For the text-containing cell, return its midpoint in [X, Y] coordinate format. 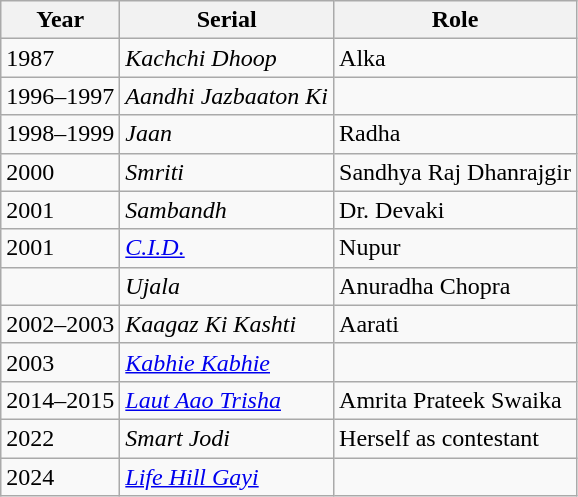
Smriti [227, 172]
Aarati [456, 324]
Dr. Devaki [456, 210]
Sandhya Raj Dhanrajgir [456, 172]
Serial [227, 20]
2003 [60, 362]
Aandhi Jazbaaton Ki [227, 96]
2000 [60, 172]
Ujala [227, 286]
Role [456, 20]
Smart Jodi [227, 438]
2014–2015 [60, 400]
Year [60, 20]
Kabhie Kabhie [227, 362]
1998–1999 [60, 134]
1996–1997 [60, 96]
Radha [456, 134]
Life Hill Gayi [227, 477]
2002–2003 [60, 324]
Amrita Prateek Swaika [456, 400]
Kaagaz Ki Kashti [227, 324]
1987 [60, 58]
Jaan [227, 134]
Anuradha Chopra [456, 286]
Sambandh [227, 210]
C.I.D. [227, 248]
Laut Aao Trisha [227, 400]
Kachchi Dhoop [227, 58]
Nupur [456, 248]
2024 [60, 477]
Alka [456, 58]
Herself as contestant [456, 438]
2022 [60, 438]
